Identify which cell holds the provided text, then report its [x, y] central coordinate. 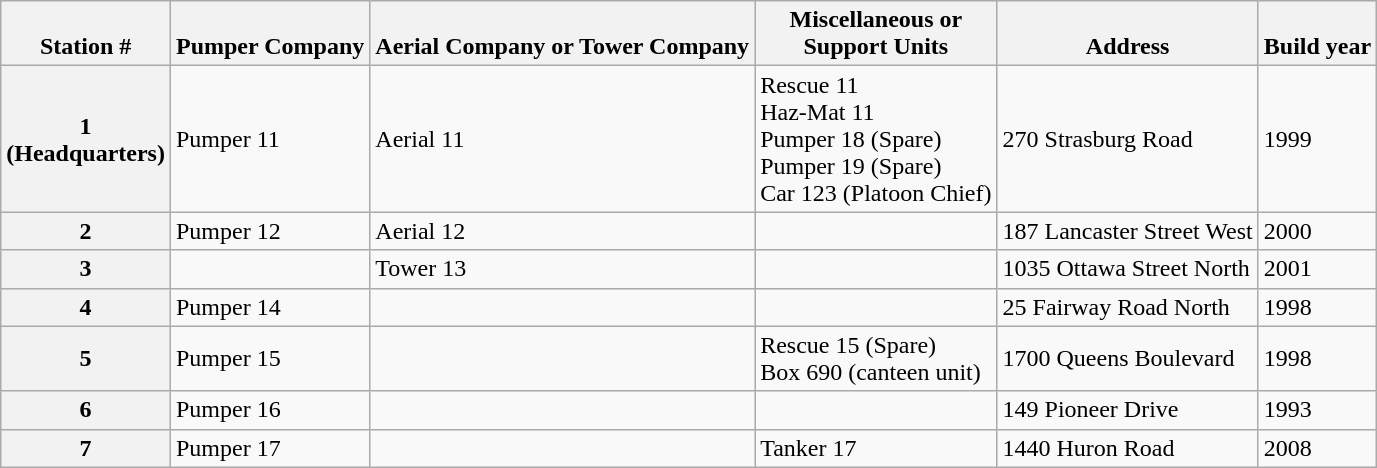
1035 Ottawa Street North [1128, 269]
1700 Queens Boulevard [1128, 358]
1999 [1317, 139]
Pumper Company [270, 34]
4 [86, 307]
Rescue 15 (Spare)Box 690 (canteen unit) [876, 358]
Pumper 17 [270, 448]
187 Lancaster Street West [1128, 231]
Pumper 15 [270, 358]
270 Strasburg Road [1128, 139]
Pumper 11 [270, 139]
Build year [1317, 34]
Pumper 12 [270, 231]
1(Headquarters) [86, 139]
Tanker 17 [876, 448]
Miscellaneous orSupport Units [876, 34]
2001 [1317, 269]
Pumper 14 [270, 307]
Address [1128, 34]
Station # [86, 34]
149 Pioneer Drive [1128, 410]
1993 [1317, 410]
5 [86, 358]
2000 [1317, 231]
25 Fairway Road North [1128, 307]
3 [86, 269]
Pumper 16 [270, 410]
Tower 13 [562, 269]
Aerial 12 [562, 231]
Rescue 11Haz-Mat 11Pumper 18 (Spare)Pumper 19 (Spare)Car 123 (Platoon Chief) [876, 139]
Aerial Company or Tower Company [562, 34]
Aerial 11 [562, 139]
1440 Huron Road [1128, 448]
2 [86, 231]
6 [86, 410]
7 [86, 448]
2008 [1317, 448]
